Return (X, Y) of the center of cell containing provided text 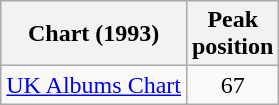
67 (232, 85)
Chart (1993) (94, 34)
Peakposition (232, 34)
UK Albums Chart (94, 85)
